Find where the given text appears and provide that cell's center as [x, y] coordinate. 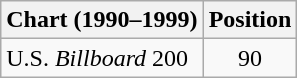
U.S. Billboard 200 [102, 58]
90 [250, 58]
Chart (1990–1999) [102, 20]
Position [250, 20]
